Find where the given text appears and provide that cell's center as (x, y) coordinate. 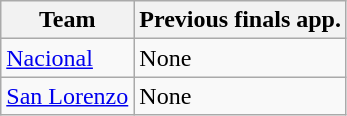
Previous finals app. (240, 20)
San Lorenzo (68, 96)
Team (68, 20)
Nacional (68, 58)
